Determine the (x, y) coordinate at the center of the cell enclosing the given text.  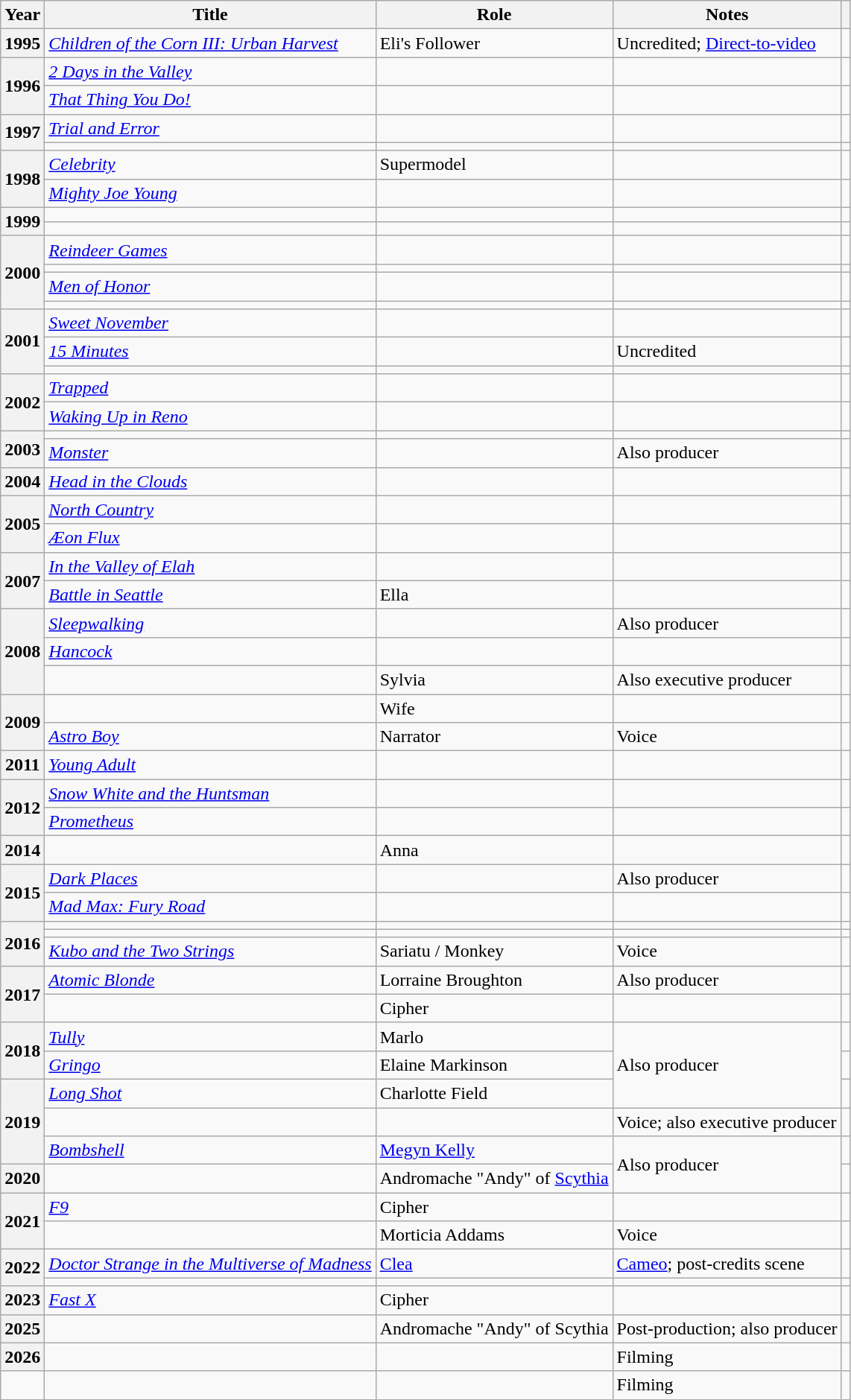
Anna (494, 850)
Dark Places (210, 878)
Eli's Follower (494, 43)
Supermodel (494, 165)
Atomic Blonde (210, 980)
2 Days in the Valley (210, 72)
2000 (22, 272)
1997 (22, 133)
Celebrity (210, 165)
Monster (210, 453)
Narrator (494, 737)
2026 (22, 1357)
2015 (22, 893)
2016 (22, 943)
Long Shot (210, 1093)
Mighty Joe Young (210, 193)
Reindeer Games (210, 250)
1998 (22, 179)
That Thing You Do! (210, 100)
2020 (22, 1179)
2012 (22, 808)
Hancock (210, 651)
15 Minutes (210, 352)
1995 (22, 43)
Sweet November (210, 323)
Charlotte Field (494, 1093)
2004 (22, 481)
2023 (22, 1300)
Men of Honor (210, 286)
Sleepwalking (210, 623)
Trial and Error (210, 128)
Clea (494, 1264)
Also executive producer (727, 680)
2022 (22, 1268)
Ella (494, 595)
Voice; also executive producer (727, 1121)
2014 (22, 850)
1999 (22, 221)
Gringo (210, 1065)
Head in the Clouds (210, 481)
Mad Max: Fury Road (210, 907)
2011 (22, 765)
Year (22, 15)
Doctor Strange in the Multiverse of Madness (210, 1264)
Lorraine Broughton (494, 980)
2007 (22, 580)
F9 (210, 1207)
Trapped (210, 388)
In the Valley of Elah (210, 566)
Bombshell (210, 1150)
Æon Flux (210, 538)
2008 (22, 651)
2019 (22, 1121)
Astro Boy (210, 737)
Young Adult (210, 765)
Elaine Markinson (494, 1065)
Wife (494, 709)
Snow White and the Huntsman (210, 794)
2005 (22, 524)
Marlo (494, 1036)
2002 (22, 402)
Megyn Kelly (494, 1150)
Role (494, 15)
Tully (210, 1036)
Waking Up in Reno (210, 416)
2017 (22, 994)
2025 (22, 1328)
Sariatu / Monkey (494, 951)
Sylvia (494, 680)
Prometheus (210, 822)
North Country (210, 510)
1996 (22, 86)
2003 (22, 449)
2018 (22, 1051)
Morticia Addams (494, 1235)
Cameo; post-credits scene (727, 1264)
Kubo and the Two Strings (210, 951)
Post-production; also producer (727, 1328)
2001 (22, 341)
Uncredited; Direct-to-video (727, 43)
Uncredited (727, 352)
Battle in Seattle (210, 595)
Title (210, 15)
Children of the Corn III: Urban Harvest (210, 43)
Notes (727, 15)
2021 (22, 1221)
2009 (22, 723)
Fast X (210, 1300)
